Detect which cell encompasses the target text, then output its (x, y) center coordinate. 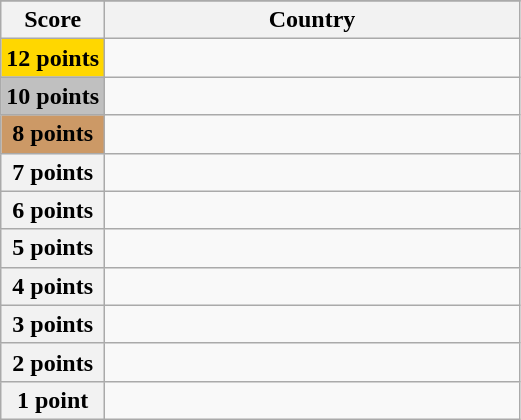
2 points (53, 362)
6 points (53, 210)
Score (53, 20)
7 points (53, 172)
Country (312, 20)
5 points (53, 248)
12 points (53, 58)
4 points (53, 286)
10 points (53, 96)
8 points (53, 134)
3 points (53, 324)
1 point (53, 400)
